From the cell containing the given text, extract its center point as (X, Y) coordinate. 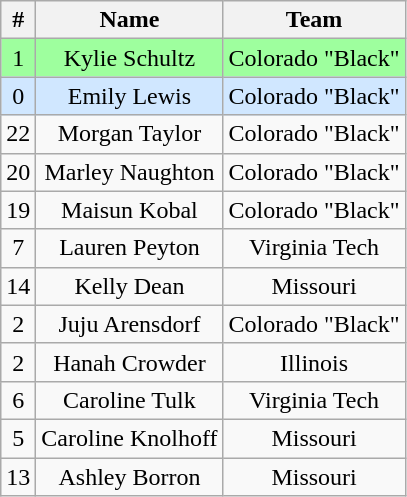
Illinois (314, 362)
Juju Arensdorf (130, 324)
20 (18, 172)
5 (18, 438)
Name (130, 20)
Caroline Knolhoff (130, 438)
Ashley Borron (130, 477)
0 (18, 96)
22 (18, 134)
Lauren Peyton (130, 248)
Morgan Taylor (130, 134)
7 (18, 248)
Marley Naughton (130, 172)
Caroline Tulk (130, 400)
13 (18, 477)
Kylie Schultz (130, 58)
# (18, 20)
Maisun Kobal (130, 210)
1 (18, 58)
19 (18, 210)
Team (314, 20)
6 (18, 400)
Kelly Dean (130, 286)
14 (18, 286)
Emily Lewis (130, 96)
Hanah Crowder (130, 362)
